Pinpoint the cell where the given text exists, returning its [X, Y] midpoint coordinate. 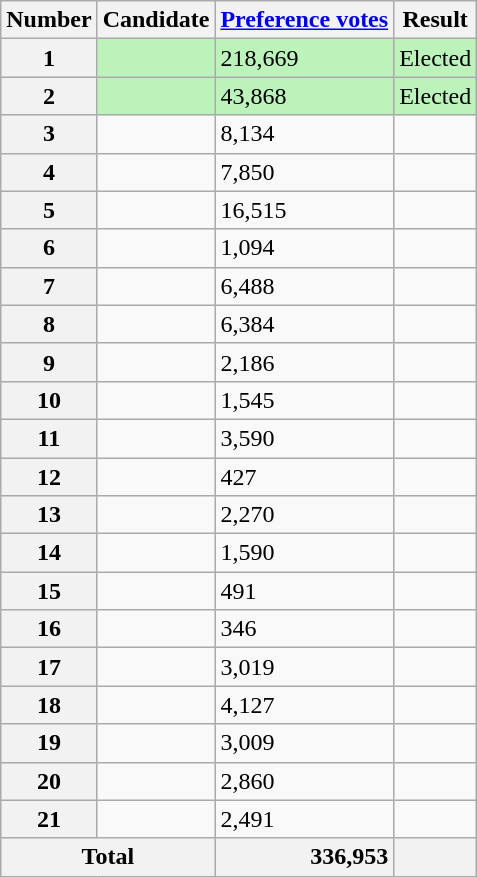
Number [49, 20]
4 [49, 172]
11 [49, 438]
3,009 [304, 743]
2,186 [304, 362]
12 [49, 477]
21 [49, 819]
6,488 [304, 286]
15 [49, 591]
427 [304, 477]
3,590 [304, 438]
4,127 [304, 705]
336,953 [304, 857]
8,134 [304, 134]
Result [436, 20]
491 [304, 591]
346 [304, 629]
2,270 [304, 515]
18 [49, 705]
7 [49, 286]
17 [49, 667]
16 [49, 629]
13 [49, 515]
2,491 [304, 819]
1,094 [304, 248]
14 [49, 553]
2 [49, 96]
Preference votes [304, 20]
218,669 [304, 58]
Total [108, 857]
Candidate [156, 20]
2,860 [304, 781]
1,590 [304, 553]
20 [49, 781]
3,019 [304, 667]
5 [49, 210]
16,515 [304, 210]
3 [49, 134]
8 [49, 324]
1,545 [304, 400]
6 [49, 248]
6,384 [304, 324]
19 [49, 743]
1 [49, 58]
43,868 [304, 96]
10 [49, 400]
7,850 [304, 172]
9 [49, 362]
